Search for the cell housing the specified text and yield its [x, y] center coordinate. 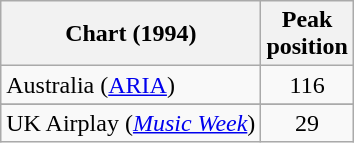
Peakposition [307, 34]
UK Airplay (Music Week) [131, 123]
29 [307, 123]
Australia (ARIA) [131, 85]
Chart (1994) [131, 34]
116 [307, 85]
